Search for the cell housing the specified text and yield its [X, Y] center coordinate. 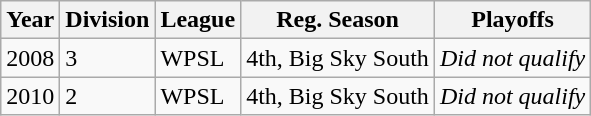
League [198, 20]
Division [108, 20]
Playoffs [512, 20]
2010 [30, 96]
2008 [30, 58]
2 [108, 96]
3 [108, 58]
Year [30, 20]
Reg. Season [338, 20]
